Extract the [X, Y] coordinate from the center of the cell holding the provided text.  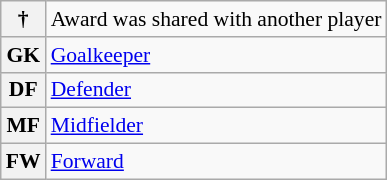
Award was shared with another player [216, 19]
MF [24, 126]
FW [24, 162]
DF [24, 90]
Defender [216, 90]
† [24, 19]
GK [24, 55]
Forward [216, 162]
Midfielder [216, 126]
Goalkeeper [216, 55]
